Extract the (x, y) coordinate from the center of the cell holding the provided text.  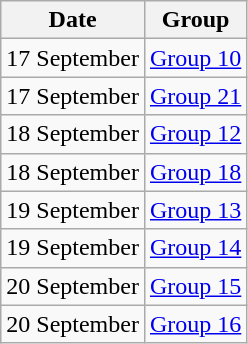
Date (73, 20)
Group 16 (195, 324)
Group (195, 20)
Group 12 (195, 134)
Group 21 (195, 96)
Group 18 (195, 172)
Group 10 (195, 58)
Group 15 (195, 286)
Group 13 (195, 210)
Group 14 (195, 248)
